Extract the (x, y) coordinate from the center of the cell holding the provided text.  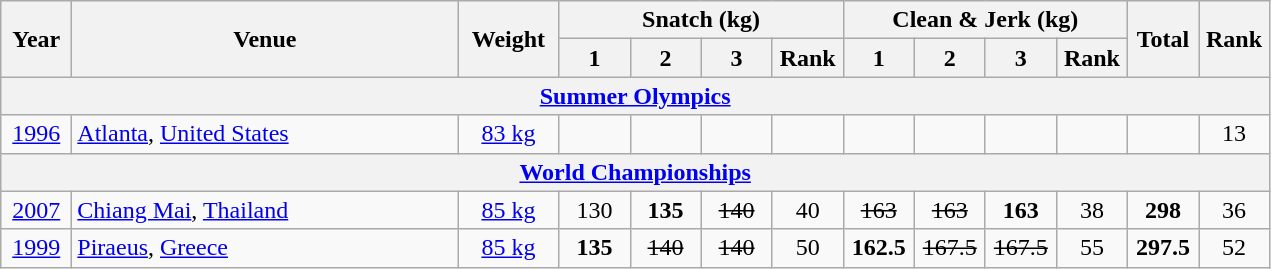
298 (1162, 210)
Snatch (kg) (701, 20)
Total (1162, 39)
Year (36, 39)
1999 (36, 248)
55 (1092, 248)
World Championships (636, 172)
162.5 (878, 248)
1996 (36, 134)
Atlanta, United States (265, 134)
Venue (265, 39)
130 (594, 210)
40 (808, 210)
Chiang Mai, Thailand (265, 210)
52 (1234, 248)
83 kg (508, 134)
13 (1234, 134)
Clean & Jerk (kg) (985, 20)
50 (808, 248)
36 (1234, 210)
Piraeus, Greece (265, 248)
Summer Olympics (636, 96)
297.5 (1162, 248)
Weight (508, 39)
38 (1092, 210)
2007 (36, 210)
